Return [x, y] of the center of cell containing provided text 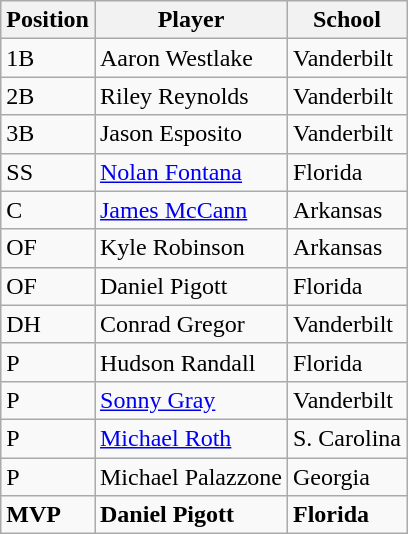
Michael Roth [190, 438]
Jason Esposito [190, 134]
3B [48, 134]
C [48, 210]
SS [48, 172]
Position [48, 20]
Player [190, 20]
Kyle Robinson [190, 248]
2B [48, 96]
Georgia [346, 477]
Sonny Gray [190, 400]
Aaron Westlake [190, 58]
School [346, 20]
DH [48, 324]
1B [48, 58]
Michael Palazzone [190, 477]
James McCann [190, 210]
Conrad Gregor [190, 324]
MVP [48, 515]
S. Carolina [346, 438]
Hudson Randall [190, 362]
Nolan Fontana [190, 172]
Riley Reynolds [190, 96]
